Provide the (X, Y) coordinate of the cell's center where the given text is located.  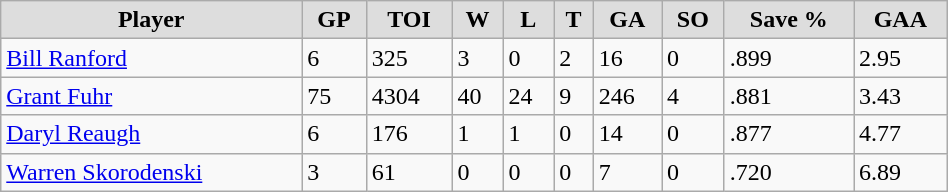
61 (409, 172)
TOI (409, 20)
Bill Ranford (152, 58)
.899 (788, 58)
14 (627, 134)
9 (574, 96)
325 (409, 58)
7 (627, 172)
GAA (901, 20)
3.43 (901, 96)
Daryl Reaugh (152, 134)
SO (694, 20)
.877 (788, 134)
Grant Fuhr (152, 96)
.720 (788, 172)
T (574, 20)
GA (627, 20)
Warren Skorodenski (152, 172)
W (478, 20)
16 (627, 58)
2.95 (901, 58)
4304 (409, 96)
Player (152, 20)
.881 (788, 96)
4.77 (901, 134)
Save % (788, 20)
176 (409, 134)
24 (528, 96)
40 (478, 96)
6.89 (901, 172)
75 (334, 96)
4 (694, 96)
GP (334, 20)
2 (574, 58)
246 (627, 96)
L (528, 20)
